From the cell containing the given text, extract its center point as [x, y] coordinate. 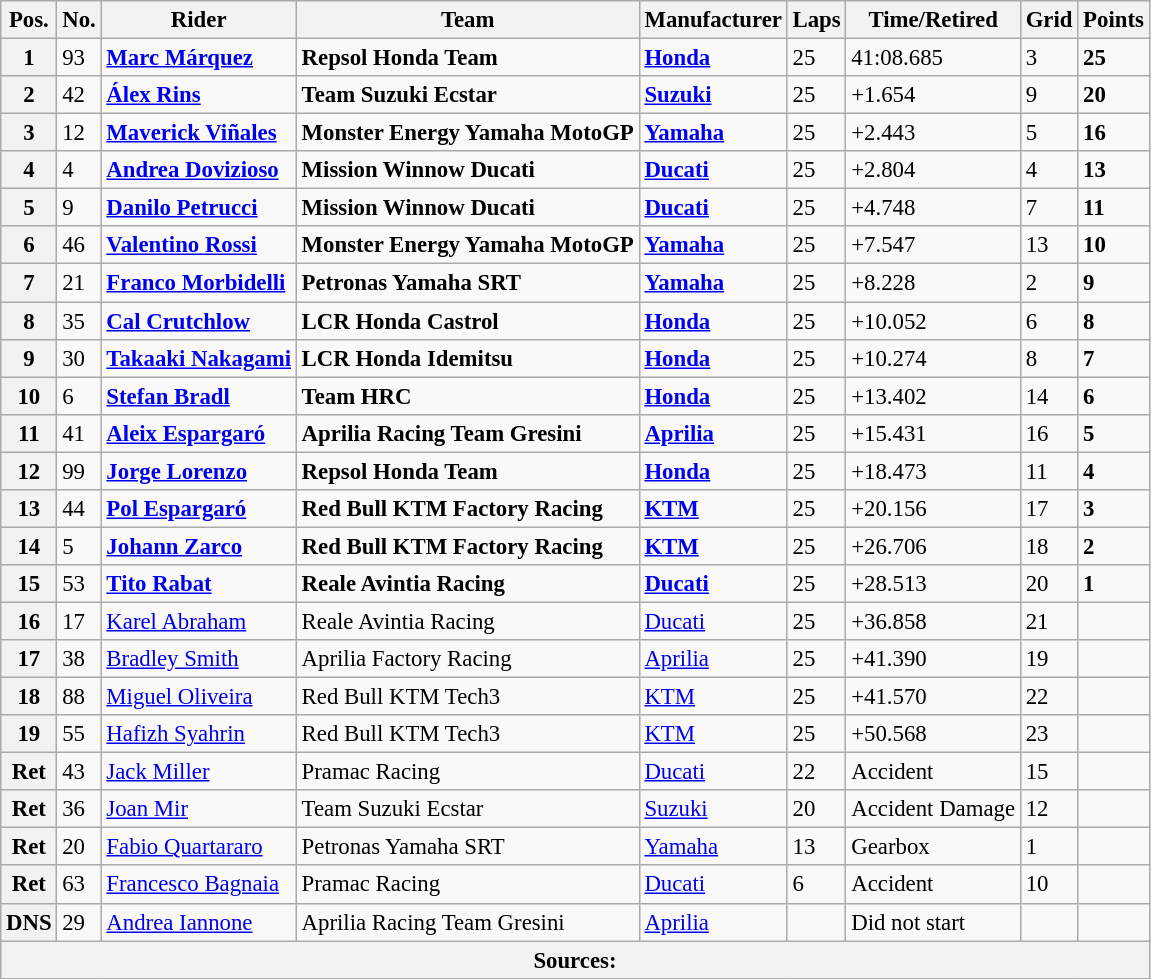
Marc Márquez [198, 58]
Sources: [575, 960]
30 [79, 358]
46 [79, 245]
+41.570 [933, 697]
44 [79, 509]
Laps [816, 20]
35 [79, 321]
+10.052 [933, 321]
+7.547 [933, 245]
Aleix Espargaró [198, 433]
Takaaki Nakagami [198, 358]
Stefan Bradl [198, 396]
55 [79, 734]
+20.156 [933, 509]
+28.513 [933, 584]
43 [79, 772]
+2.443 [933, 133]
Andrea Iannone [198, 922]
Cal Crutchlow [198, 321]
+4.748 [933, 208]
Andrea Dovizioso [198, 170]
Francesco Bagnaia [198, 885]
+41.390 [933, 659]
Álex Rins [198, 95]
+36.858 [933, 621]
+26.706 [933, 546]
63 [79, 885]
Fabio Quartararo [198, 847]
Miguel Oliveira [198, 697]
42 [79, 95]
Valentino Rossi [198, 245]
Franco Morbidelli [198, 283]
53 [79, 584]
88 [79, 697]
41:08.685 [933, 58]
Time/Retired [933, 20]
Danilo Petrucci [198, 208]
+10.274 [933, 358]
LCR Honda Castrol [468, 321]
Grid [1048, 20]
Johann Zarco [198, 546]
+15.431 [933, 433]
LCR Honda Idemitsu [468, 358]
36 [79, 809]
99 [79, 471]
Points [1114, 20]
Aprilia Factory Racing [468, 659]
Maverick Viñales [198, 133]
Bradley Smith [198, 659]
Team [468, 20]
Accident Damage [933, 809]
Jack Miller [198, 772]
Rider [198, 20]
No. [79, 20]
+50.568 [933, 734]
+8.228 [933, 283]
Pol Espargaró [198, 509]
93 [79, 58]
29 [79, 922]
Pos. [29, 20]
+18.473 [933, 471]
23 [1048, 734]
Hafizh Syahrin [198, 734]
Manufacturer [713, 20]
Tito Rabat [198, 584]
Gearbox [933, 847]
Jorge Lorenzo [198, 471]
38 [79, 659]
+2.804 [933, 170]
Joan Mir [198, 809]
Did not start [933, 922]
DNS [29, 922]
+13.402 [933, 396]
Karel Abraham [198, 621]
Team HRC [468, 396]
41 [79, 433]
+1.654 [933, 95]
